Provide the (x, y) coordinate of the cell's center where the given text is located.  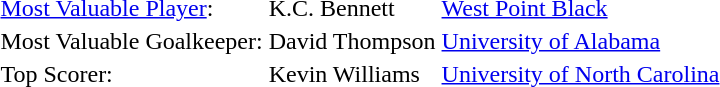
David Thompson (352, 41)
